Locate the cell with the specified text and output its (X, Y) center coordinate. 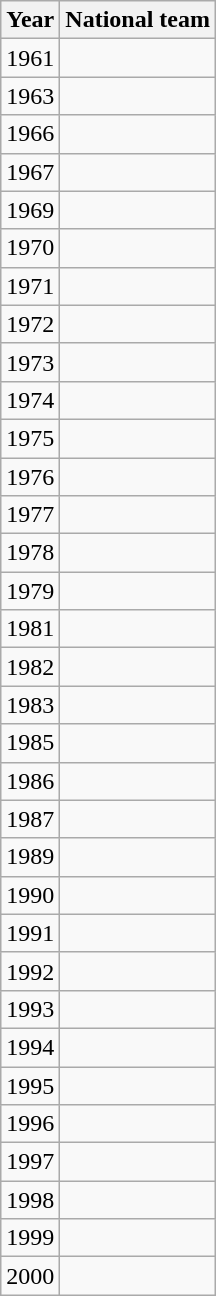
1989 (30, 857)
1987 (30, 819)
1970 (30, 248)
1993 (30, 1009)
1976 (30, 477)
1977 (30, 515)
1963 (30, 96)
1974 (30, 400)
1992 (30, 971)
1973 (30, 362)
1996 (30, 1124)
Year (30, 20)
1982 (30, 667)
National team (138, 20)
1978 (30, 553)
1972 (30, 324)
1998 (30, 1200)
1999 (30, 1238)
1995 (30, 1085)
1967 (30, 172)
1991 (30, 933)
1983 (30, 705)
2000 (30, 1276)
1981 (30, 629)
1997 (30, 1162)
1966 (30, 134)
1961 (30, 58)
1969 (30, 210)
1994 (30, 1047)
1975 (30, 438)
1979 (30, 591)
1986 (30, 781)
1985 (30, 743)
1990 (30, 895)
1971 (30, 286)
